For the text-containing cell, return its midpoint in [X, Y] coordinate format. 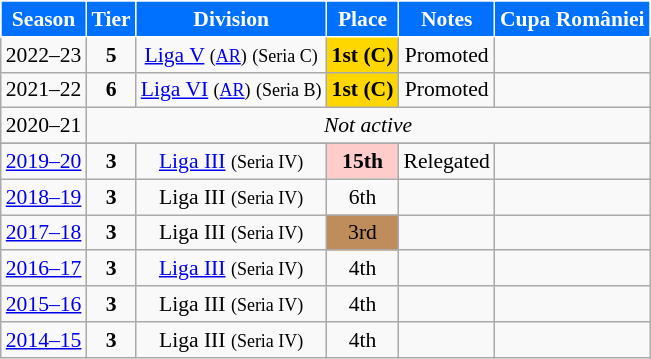
Cupa României [572, 19]
2021–22 [44, 90]
Relegated [446, 162]
Season [44, 19]
Liga V (AR) (Seria C) [232, 55]
6th [363, 197]
2016–17 [44, 269]
2020–21 [44, 126]
6 [110, 90]
2014–15 [44, 340]
Place [363, 19]
2019–20 [44, 162]
Liga VI (AR) (Seria B) [232, 90]
Division [232, 19]
2018–19 [44, 197]
Notes [446, 19]
Not active [368, 126]
5 [110, 55]
3rd [363, 233]
Tier [110, 19]
2017–18 [44, 233]
2015–16 [44, 304]
2022–23 [44, 55]
15th [363, 162]
